Detect which cell encompasses the target text, then output its [X, Y] center coordinate. 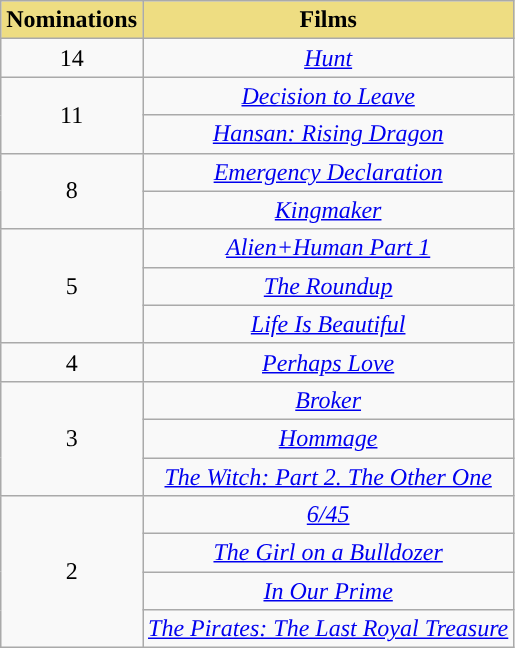
Alien+Human Part 1 [328, 248]
Hommage [328, 438]
5 [72, 286]
6/45 [328, 515]
The Roundup [328, 286]
Emergency Declaration [328, 172]
Nominations [72, 20]
11 [72, 115]
The Witch: Part 2. The Other One [328, 477]
2 [72, 572]
Decision to Leave [328, 96]
Life Is Beautiful [328, 324]
14 [72, 58]
4 [72, 362]
The Girl on a Bulldozer [328, 553]
3 [72, 438]
Kingmaker [328, 210]
8 [72, 191]
Perhaps Love [328, 362]
The Pirates: The Last Royal Treasure [328, 629]
Hunt [328, 58]
In Our Prime [328, 591]
Broker [328, 400]
Hansan: Rising Dragon [328, 134]
Films [328, 20]
